Provide the (X, Y) coordinate of the cell's center where the given text is located.  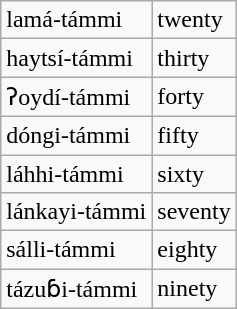
sálli-támmi (76, 250)
sixty (194, 173)
ʔoydí-támmi (76, 97)
thirty (194, 58)
dóngi-támmi (76, 135)
fifty (194, 135)
eighty (194, 250)
lamá-támmi (76, 20)
lánkayi-támmi (76, 212)
ninety (194, 289)
láhhi-támmi (76, 173)
forty (194, 97)
seventy (194, 212)
haytsí-támmi (76, 58)
tázuɓi-támmi (76, 289)
twenty (194, 20)
